From the cell containing the given text, extract its center point as (X, Y) coordinate. 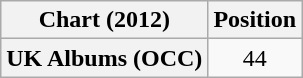
UK Albums (OCC) (104, 58)
44 (255, 58)
Chart (2012) (104, 20)
Position (255, 20)
